Locate the cell with the specified text and output its [x, y] center coordinate. 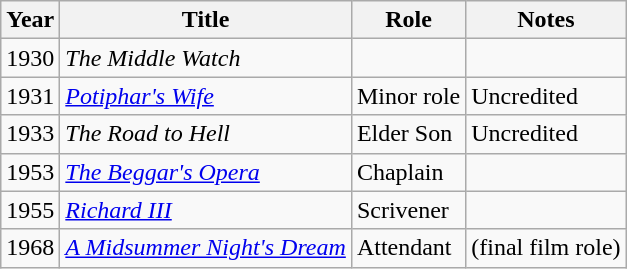
Chaplain [408, 172]
(final film role) [546, 248]
1953 [30, 172]
The Road to Hell [206, 134]
A Midsummer Night's Dream [206, 248]
Attendant [408, 248]
1955 [30, 210]
Potiphar's Wife [206, 96]
Richard III [206, 210]
Year [30, 20]
Role [408, 20]
Scrivener [408, 210]
Minor role [408, 96]
The Beggar's Opera [206, 172]
Elder Son [408, 134]
1931 [30, 96]
1933 [30, 134]
Title [206, 20]
Notes [546, 20]
1930 [30, 58]
The Middle Watch [206, 58]
1968 [30, 248]
